Detect which cell encompasses the target text, then output its [X, Y] center coordinate. 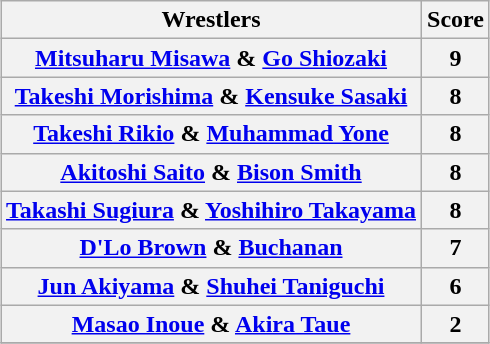
D'Lo Brown & Buchanan [210, 248]
Takeshi Morishima & Kensuke Sasaki [210, 96]
Wrestlers [210, 20]
Score [456, 20]
Jun Akiyama & Shuhei Taniguchi [210, 286]
Mitsuharu Misawa & Go Shiozaki [210, 58]
Takeshi Rikio & Muhammad Yone [210, 134]
Masao Inoue & Akira Taue [210, 324]
6 [456, 286]
Akitoshi Saito & Bison Smith [210, 172]
9 [456, 58]
Takashi Sugiura & Yoshihiro Takayama [210, 210]
7 [456, 248]
2 [456, 324]
